Extract the [X, Y] coordinate from the center of the cell holding the provided text.  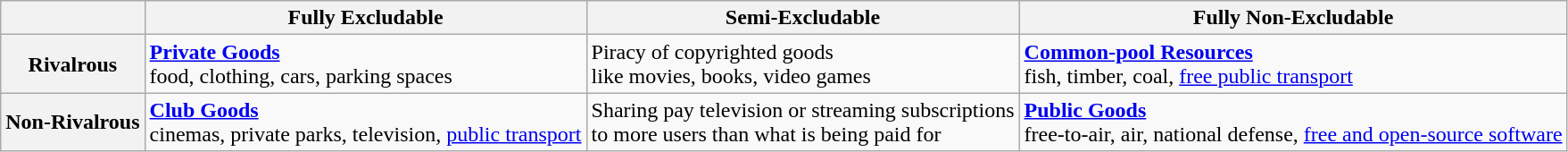
Public Goodsfree-to-air, air, national defense, free and open-source software [1293, 122]
Fully Non-Excludable [1293, 18]
Sharing pay television or streaming subscriptionsto more users than what is being paid for [803, 122]
Piracy of copyrighted goodslike movies, books, video games [803, 64]
Non-Rivalrous [73, 122]
Club Goodscinemas, private parks, television, public transport [366, 122]
Semi-Excludable [803, 18]
Fully Excludable [366, 18]
Common-pool Resourcesfish, timber, coal, free public transport [1293, 64]
Private Goodsfood, clothing, cars, parking spaces [366, 64]
Rivalrous [73, 64]
